Locate the cell with the specified text and output its [X, Y] center coordinate. 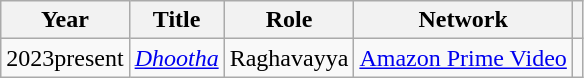
Raghavayya [289, 58]
2023present [65, 58]
Dhootha [176, 58]
Year [65, 20]
Network [463, 20]
Role [289, 20]
Amazon Prime Video [463, 58]
Title [176, 20]
